Locate the cell with the specified text and output its (X, Y) center coordinate. 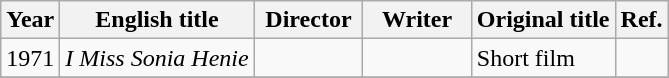
Ref. (642, 20)
Director (308, 20)
Original title (543, 20)
Year (30, 20)
English title (157, 20)
Writer (418, 20)
I Miss Sonia Henie (157, 58)
Short film (543, 58)
1971 (30, 58)
